Search for the cell housing the specified text and yield its (x, y) center coordinate. 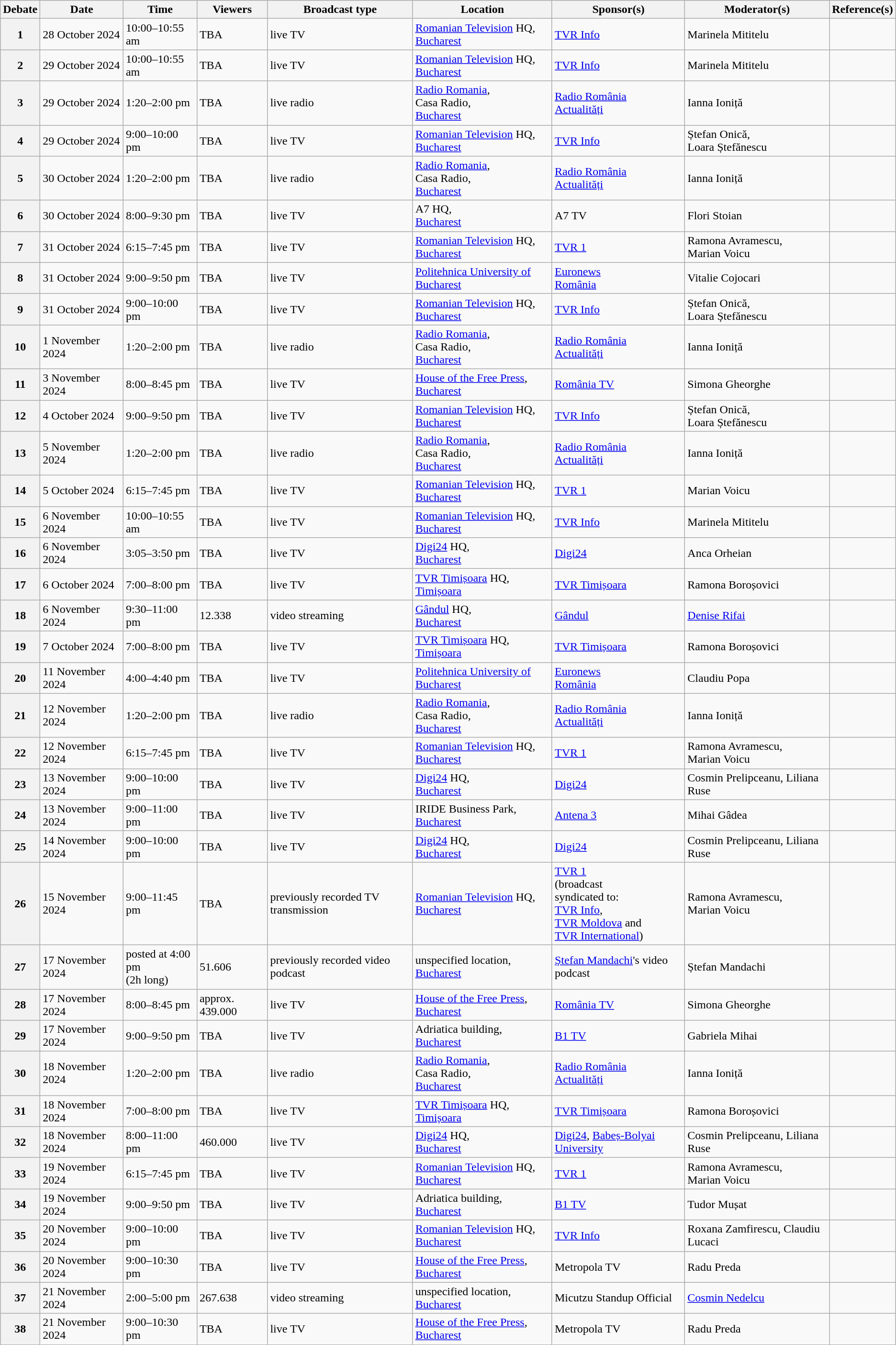
37 (20, 1298)
51.606 (232, 967)
5 October 2024 (82, 491)
26 (20, 903)
6 October 2024 (82, 584)
267.638 (232, 1298)
Flori Stoian (757, 215)
Ștefan Mandachi (757, 967)
7 October 2024 (82, 646)
Date (82, 10)
3 (20, 103)
Claudiu Popa (757, 678)
previously recorded TV transmission (340, 903)
4 (20, 141)
A7 HQ,Bucharest (482, 215)
9:00–11:00 pm (160, 815)
18 (20, 616)
Gabriela Mihai (757, 1036)
8 (20, 278)
10 (20, 347)
12 (20, 416)
Debate (20, 10)
2:00–5:00 pm (160, 1298)
previously recorded video podcast (340, 967)
3:05–3:50 pm (160, 554)
Denise Rifai (757, 616)
1 (20, 34)
Time (160, 10)
Digi24, Babeș-Bolyai University (618, 1142)
Micutzu Standup Official (618, 1298)
Vitalie Cojocari (757, 278)
Mihai Gâdea (757, 815)
31 (20, 1111)
30 (20, 1074)
Viewers (232, 10)
Gândul (618, 616)
25 (20, 847)
27 (20, 967)
35 (20, 1235)
9:00–11:45 pm (160, 903)
29 (20, 1036)
7 (20, 247)
11 November 2024 (82, 678)
8:00–11:00 pm (160, 1142)
8:00–9:30 pm (160, 215)
posted at 4:00 pm(2h long) (160, 967)
19 (20, 646)
32 (20, 1142)
Ștefan Mandachi's video podcast (618, 967)
22 (20, 753)
Tudor Mușat (757, 1205)
460.000 (232, 1142)
15 November 2024 (82, 903)
15 (20, 522)
33 (20, 1173)
1 November 2024 (82, 347)
Broadcast type (340, 10)
Gândul HQ,Bucharest (482, 616)
9 (20, 309)
A7 TV (618, 215)
3 November 2024 (82, 384)
9:30–11:00 pm (160, 616)
Reference(s) (862, 10)
5 (20, 178)
4 October 2024 (82, 416)
5 November 2024 (82, 453)
14 (20, 491)
12.338 (232, 616)
20 (20, 678)
34 (20, 1205)
Moderator(s) (757, 10)
TVR 1(broadcastsyndicated to:TVR Info,TVR Moldova andTVR International) (618, 903)
36 (20, 1267)
Marian Voicu (757, 491)
Location (482, 10)
Roxana Zamfirescu, Claudiu Lucaci (757, 1235)
14 November 2024 (82, 847)
6 (20, 215)
28 October 2024 (82, 34)
Antena 3 (618, 815)
21 (20, 715)
11 (20, 384)
Cosmin Nedelcu (757, 1298)
approx. 439.000 (232, 1005)
4:00–4:40 pm (160, 678)
2 (20, 65)
IRIDE Business Park,Bucharest (482, 815)
Anca Orheian (757, 554)
24 (20, 815)
Sponsor(s) (618, 10)
28 (20, 1005)
23 (20, 784)
17 (20, 584)
13 (20, 453)
38 (20, 1329)
16 (20, 554)
